Return the [X, Y] coordinate for the center point of the cell that contains the specified text.  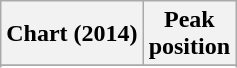
Chart (2014) [72, 34]
Peakposition [189, 34]
